Return [X, Y] of the center of cell containing provided text 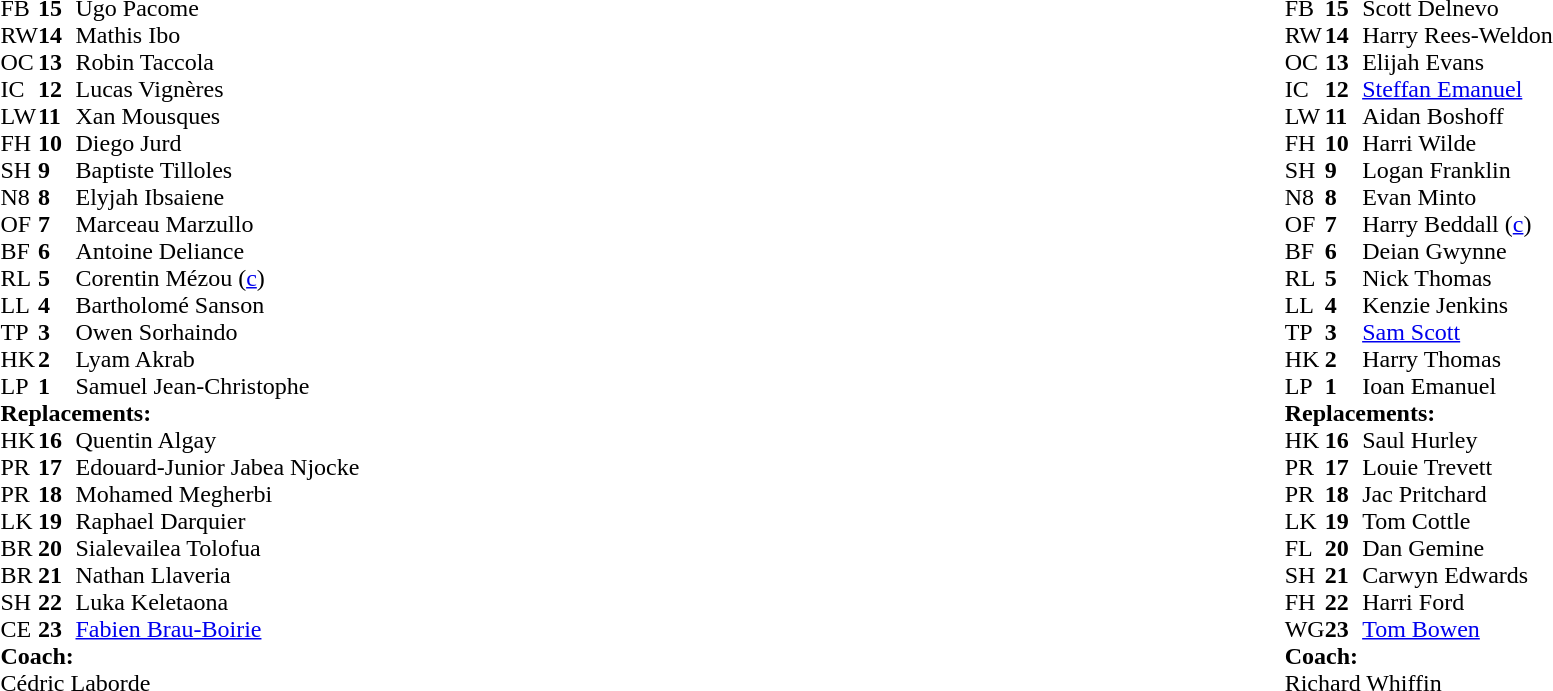
Harry Rees-Weldon [1458, 36]
Tom Bowen [1458, 630]
Sialevailea Tolofua [218, 548]
Kenzie Jenkins [1458, 306]
Marceau Marzullo [218, 224]
Deian Gwynne [1458, 252]
Elyjah Ibsaiene [218, 198]
Fabien Brau-Boirie [218, 630]
Aidan Boshoff [1458, 116]
Ioan Emanuel [1458, 386]
Samuel Jean-Christophe [218, 386]
Raphael Darquier [218, 522]
Owen Sorhaindo [218, 332]
Tom Cottle [1458, 522]
Diego Jurd [218, 144]
Lyam Akrab [218, 360]
Antoine Deliance [218, 252]
Carwyn Edwards [1458, 576]
Xan Mousques [218, 116]
Nick Thomas [1458, 278]
Steffan Emanuel [1458, 90]
Saul Hurley [1458, 440]
Sam Scott [1458, 332]
Baptiste Tilloles [218, 170]
Jac Pritchard [1458, 494]
Logan Franklin [1458, 170]
Harry Thomas [1458, 360]
Edouard-Junior Jabea Njocke [218, 468]
CE [19, 630]
Quentin Algay [218, 440]
Nathan Llaveria [218, 576]
Harry Beddall (c) [1458, 224]
Harri Ford [1458, 602]
Dan Gemine [1458, 548]
Harri Wilde [1458, 144]
Corentin Mézou (c) [218, 278]
Elijah Evans [1458, 62]
Lucas Vignères [218, 90]
WG [1305, 630]
Louie Trevett [1458, 468]
Bartholomé Sanson [218, 306]
Mathis Ibo [218, 36]
Mohamed Megherbi [218, 494]
Evan Minto [1458, 198]
FL [1305, 548]
Robin Taccola [218, 62]
Luka Keletaona [218, 602]
